Capture the cell that displays the provided text and extract its (X, Y) central coordinate. 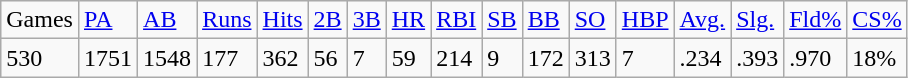
9 (502, 58)
Hits (282, 20)
2B (328, 20)
Games (40, 20)
SO (592, 20)
RBI (456, 20)
CS% (877, 20)
3B (366, 20)
AB (168, 20)
SB (502, 20)
Avg. (702, 20)
Runs (227, 20)
1751 (108, 58)
18% (877, 58)
177 (227, 58)
.393 (758, 58)
56 (328, 58)
172 (546, 58)
1548 (168, 58)
BB (546, 20)
.234 (702, 58)
Fld% (816, 20)
HBP (645, 20)
313 (592, 58)
PA (108, 20)
Slg. (758, 20)
362 (282, 58)
59 (408, 58)
HR (408, 20)
530 (40, 58)
214 (456, 58)
.970 (816, 58)
